For the text-containing cell, return its midpoint in [X, Y] coordinate format. 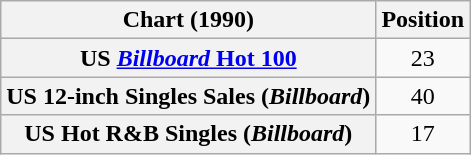
US Billboard Hot 100 [188, 58]
40 [423, 96]
US 12-inch Singles Sales (Billboard) [188, 96]
US Hot R&B Singles (Billboard) [188, 134]
23 [423, 58]
Position [423, 20]
Chart (1990) [188, 20]
17 [423, 134]
